Determine the [X, Y] coordinate at the center of the cell enclosing the given text.  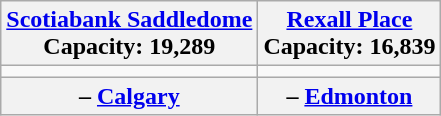
– Calgary [130, 96]
Scotiabank SaddledomeCapacity: 19,289 [130, 34]
Rexall PlaceCapacity: 16,839 [350, 34]
– Edmonton [350, 96]
